Find where the given text appears and provide that cell's center as [X, Y] coordinate. 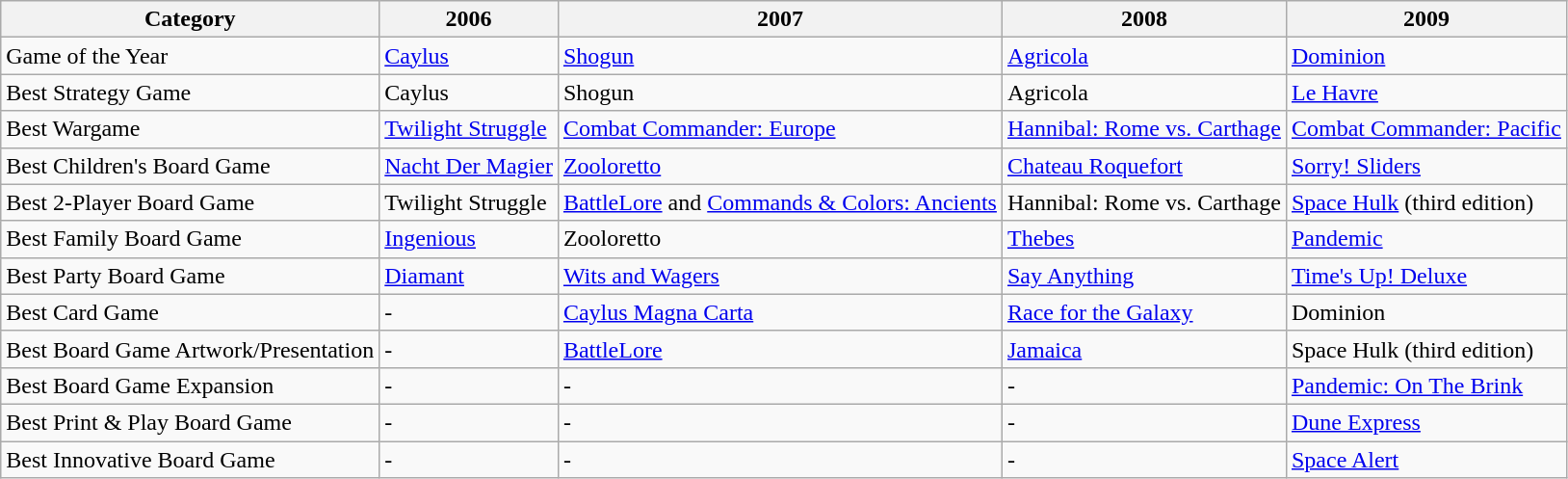
Game of the Year [191, 56]
Best Strategy Game [191, 93]
Best Wargame [191, 129]
BattleLore and Commands & Colors: Ancients [780, 202]
2008 [1144, 19]
Best 2-Player Board Game [191, 202]
2006 [469, 19]
Time's Up! Deluxe [1425, 276]
Diamant [469, 276]
Le Havre [1425, 93]
Sorry! Sliders [1425, 166]
Combat Commander: Pacific [1425, 129]
2007 [780, 19]
Space Alert [1425, 460]
Dune Express [1425, 422]
Best Card Game [191, 312]
Wits and Wagers [780, 276]
Best Party Board Game [191, 276]
Best Family Board Game [191, 239]
Combat Commander: Europe [780, 129]
Best Board Game Expansion [191, 386]
Best Print & Play Board Game [191, 422]
2009 [1425, 19]
Jamaica [1144, 349]
Thebes [1144, 239]
Best Children's Board Game [191, 166]
Category [191, 19]
Nacht Der Magier [469, 166]
Best Innovative Board Game [191, 460]
Caylus Magna Carta [780, 312]
Chateau Roquefort [1144, 166]
Race for the Galaxy [1144, 312]
Best Board Game Artwork/Presentation [191, 349]
Say Anything [1144, 276]
BattleLore [780, 349]
Pandemic: On The Brink [1425, 386]
Ingenious [469, 239]
Pandemic [1425, 239]
